Capture the cell that displays the provided text and extract its (X, Y) central coordinate. 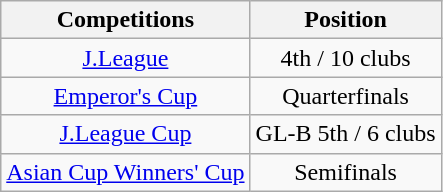
Semifinals (346, 172)
Emperor's Cup (126, 96)
J.League Cup (126, 134)
J.League (126, 58)
Position (346, 20)
4th / 10 clubs (346, 58)
Asian Cup Winners' Cup (126, 172)
Competitions (126, 20)
Quarterfinals (346, 96)
GL-B 5th / 6 clubs (346, 134)
